From the cell containing the given text, extract its center point as (X, Y) coordinate. 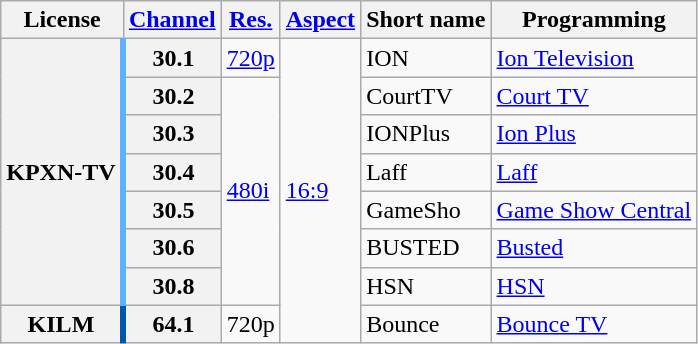
Channel (172, 20)
Ion Television (594, 58)
Short name (426, 20)
30.6 (172, 248)
30.1 (172, 58)
Res. (250, 20)
Programming (594, 20)
30.2 (172, 96)
30.4 (172, 172)
30.5 (172, 210)
Court TV (594, 96)
KPXN-TV (62, 172)
KILM (62, 324)
GameSho (426, 210)
64.1 (172, 324)
30.8 (172, 286)
CourtTV (426, 96)
16:9 (320, 191)
Busted (594, 248)
Bounce TV (594, 324)
IONPlus (426, 134)
30.3 (172, 134)
BUSTED (426, 248)
License (62, 20)
Game Show Central (594, 210)
ION (426, 58)
Ion Plus (594, 134)
Aspect (320, 20)
480i (250, 191)
Bounce (426, 324)
